Output the [x, y] coordinate of the center of the cell containing the given text.  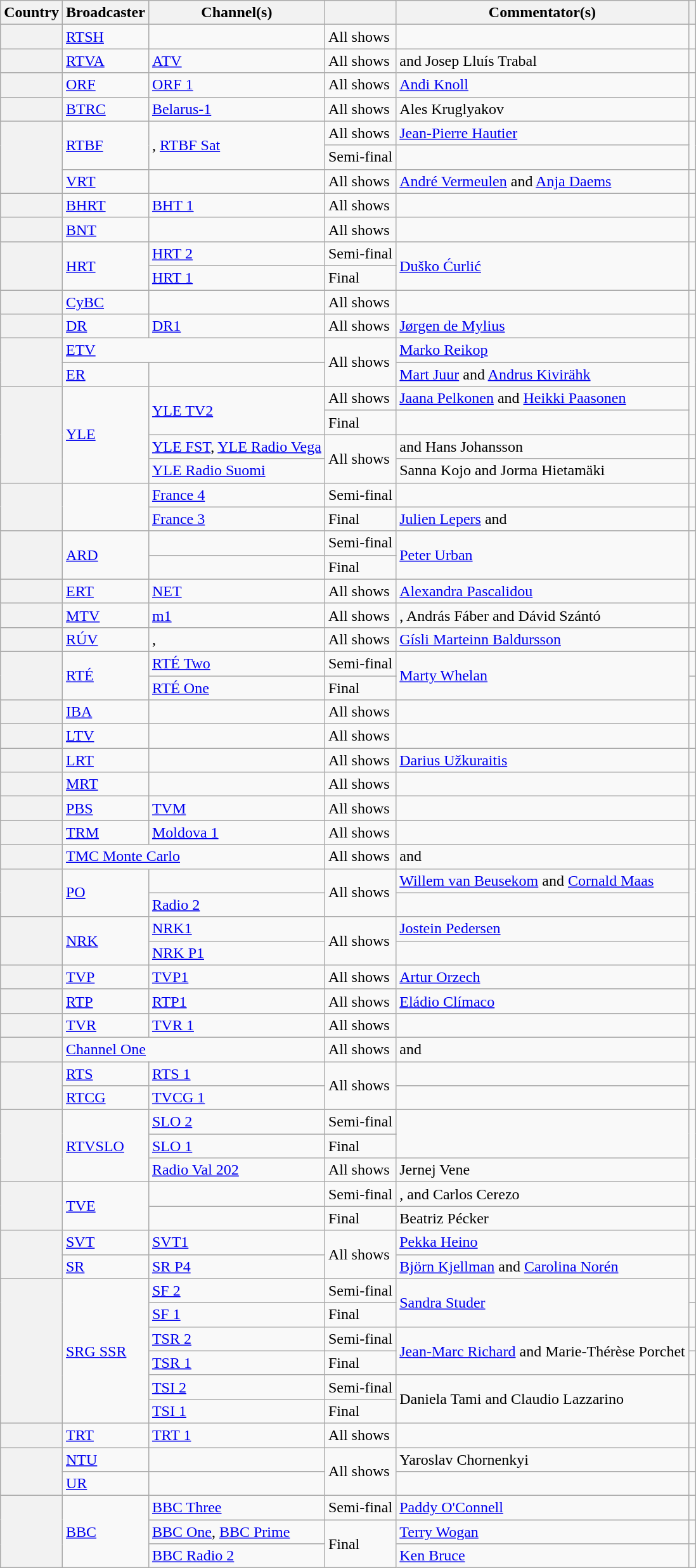
m1 [236, 615]
André Vermeulen and Anja Daems [543, 181]
HRT 2 [236, 253]
SF 1 [236, 1315]
France 3 [236, 519]
RTÉ One [236, 687]
RTVSLO [105, 1146]
BHT 1 [236, 205]
Sandra Studer [543, 1303]
CyBC [105, 302]
and Hans Johansson [543, 447]
PO [105, 893]
Channel One [193, 1049]
HRT 1 [236, 277]
NRK [105, 941]
BHRT [105, 205]
SR P4 [236, 1266]
, and Carlos Cerezo [543, 1194]
Gísli Marteinn Baldursson [543, 639]
SVT [105, 1242]
BTRC [105, 109]
Yaroslav Chornenkyi [543, 1459]
ORF [105, 85]
France 4 [236, 495]
TRM [105, 832]
Pekka Heino [543, 1242]
Alexandra Pascalidou [543, 591]
TVR [105, 1025]
SR [105, 1266]
Julien Lepers and [543, 519]
TVCG 1 [236, 1098]
LRT [105, 760]
LTV [105, 736]
Jostein Pedersen [543, 929]
RTBF [105, 145]
BBC Three [236, 1508]
Channel(s) [236, 13]
Eládio Clímaco [543, 1001]
Marko Reikop [543, 350]
SRG SSR [105, 1351]
YLE Radio Suomi [236, 471]
RTS [105, 1074]
, RTBF Sat [236, 145]
BBC [105, 1532]
ORF 1 [236, 85]
Jørgen de Mylius [543, 326]
TRT 1 [236, 1435]
YLE TV2 [236, 411]
Björn Kjellman and Carolina Norén [543, 1266]
BNT [105, 229]
ETV [193, 350]
SLO 2 [236, 1122]
TSI 1 [236, 1411]
UR [105, 1484]
BBC Radio 2 [236, 1556]
Broadcaster [105, 13]
NTU [105, 1459]
Commentator(s) [543, 13]
Jernej Vene [543, 1170]
ER [105, 374]
SVT1 [236, 1242]
Terry Wogan [543, 1532]
Radio Val 202 [236, 1170]
VRT [105, 181]
Artur Orzech [543, 977]
Moldova 1 [236, 832]
Sanna Kojo and Jorma Hietamäki [543, 471]
Beatriz Pécker [543, 1218]
ARD [105, 555]
RTP1 [236, 1001]
, András Fáber and Dávid Szántó [543, 615]
YLE [105, 435]
Ken Bruce [543, 1556]
Jean-Pierre Hautier [543, 133]
BBC One, BBC Prime [236, 1532]
Darius Užkuraitis [543, 760]
RTP [105, 1001]
Paddy O'Connell [543, 1508]
YLE FST, YLE Radio Vega [236, 447]
RÚV [105, 639]
HRT [105, 265]
PBS [105, 808]
DR1 [236, 326]
RTÉ Two [236, 663]
, [236, 639]
NRK1 [236, 929]
TSR 1 [236, 1363]
Country [32, 13]
TVM [236, 808]
Duško Ćurlić [543, 265]
TSI 2 [236, 1387]
SF 2 [236, 1291]
and Josep Lluís Trabal [543, 61]
IBA [105, 712]
Ales Kruglyakov [543, 109]
Willem van Beusekom and Cornald Maas [543, 881]
DR [105, 326]
RTÉ [105, 675]
TMC Monte Carlo [193, 857]
TVE [105, 1206]
TVP1 [236, 977]
ATV [236, 61]
NRK P1 [236, 953]
Marty Whelan [543, 675]
Andi Knoll [543, 85]
Daniela Tami and Claudio Lazzarino [543, 1399]
Jaana Pelkonen and Heikki Paasonen [543, 398]
Belarus-1 [236, 109]
TVR 1 [236, 1025]
Jean-Marc Richard and Marie-Thérèse Porchet [543, 1351]
Mart Juur and Andrus Kivirähk [543, 374]
NET [236, 591]
Peter Urban [543, 555]
ERT [105, 591]
MTV [105, 615]
RTCG [105, 1098]
RTS 1 [236, 1074]
RTSH [105, 37]
MRT [105, 784]
TVP [105, 977]
RTVA [105, 61]
TRT [105, 1435]
TSR 2 [236, 1339]
SLO 1 [236, 1146]
Radio 2 [236, 905]
